Locate the cell with the specified text and output its [X, Y] center coordinate. 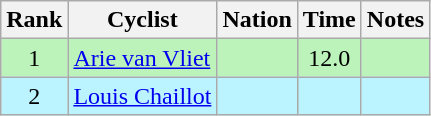
Arie van Vliet [142, 58]
Nation [257, 20]
Time [329, 20]
Cyclist [142, 20]
12.0 [329, 58]
Louis Chaillot [142, 96]
Rank [34, 20]
Notes [395, 20]
1 [34, 58]
2 [34, 96]
